Return (X, Y) of the center of cell containing provided text 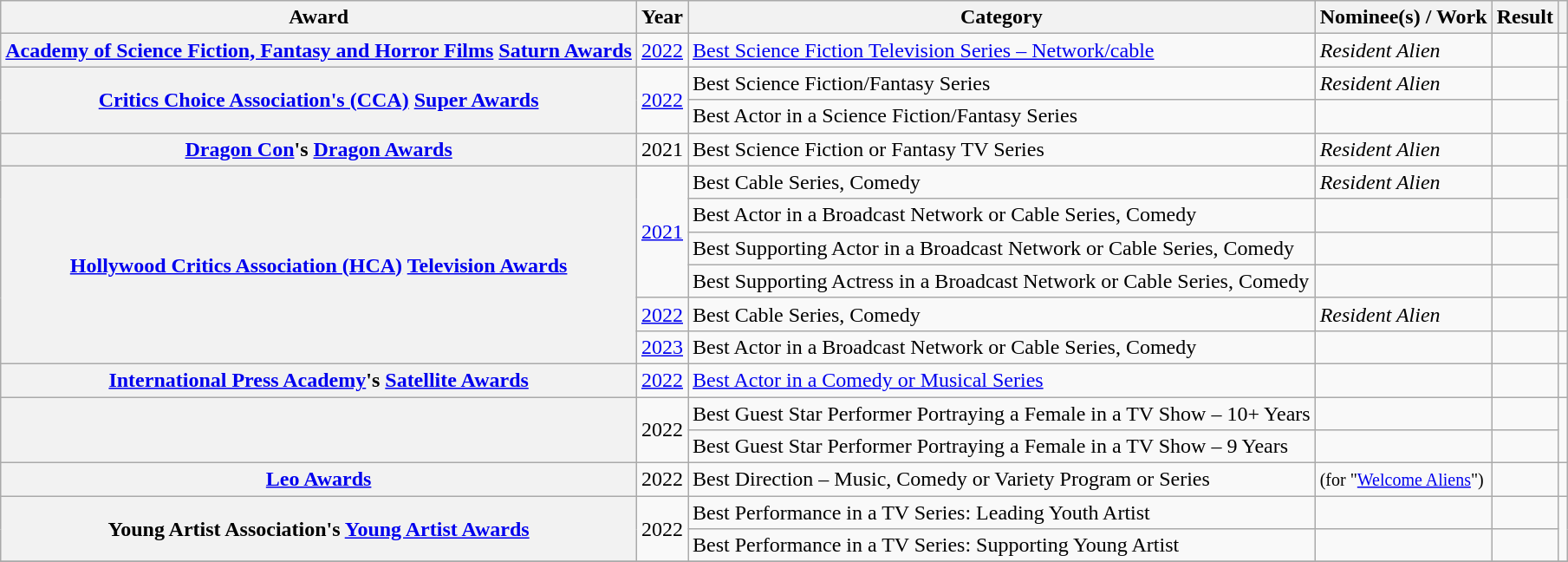
Best Actor in a Science Fiction/Fantasy Series (1002, 116)
International Press Academy's Satellite Awards (319, 380)
Best Actor in a Comedy or Musical Series (1002, 380)
Best Guest Star Performer Portraying a Female in a TV Show – 10+ Years (1002, 414)
Young Artist Association's Young Artist Awards (319, 529)
Result (1525, 17)
Nominee(s) / Work (1403, 17)
Award (319, 17)
Best Direction – Music, Comedy or Variety Program or Series (1002, 480)
Critics Choice Association's (CCA) Super Awards (319, 100)
Best Performance in a TV Series: Supporting Young Artist (1002, 546)
Category (1002, 17)
Best Supporting Actress in a Broadcast Network or Cable Series, Comedy (1002, 281)
Best Supporting Actor in a Broadcast Network or Cable Series, Comedy (1002, 248)
Leo Awards (319, 480)
Best Performance in a TV Series: Leading Youth Artist (1002, 513)
Best Science Fiction or Fantasy TV Series (1002, 149)
Academy of Science Fiction, Fantasy and Horror Films Saturn Awards (319, 50)
Year (662, 17)
Hollywood Critics Association (HCA) Television Awards (319, 265)
Best Guest Star Performer Portraying a Female in a TV Show – 9 Years (1002, 447)
(for "Welcome Aliens") (1403, 480)
2023 (662, 347)
Best Science Fiction Television Series – Network/cable (1002, 50)
Best Science Fiction/Fantasy Series (1002, 83)
Dragon Con's Dragon Awards (319, 149)
